Locate the cell with the specified text and output its (X, Y) center coordinate. 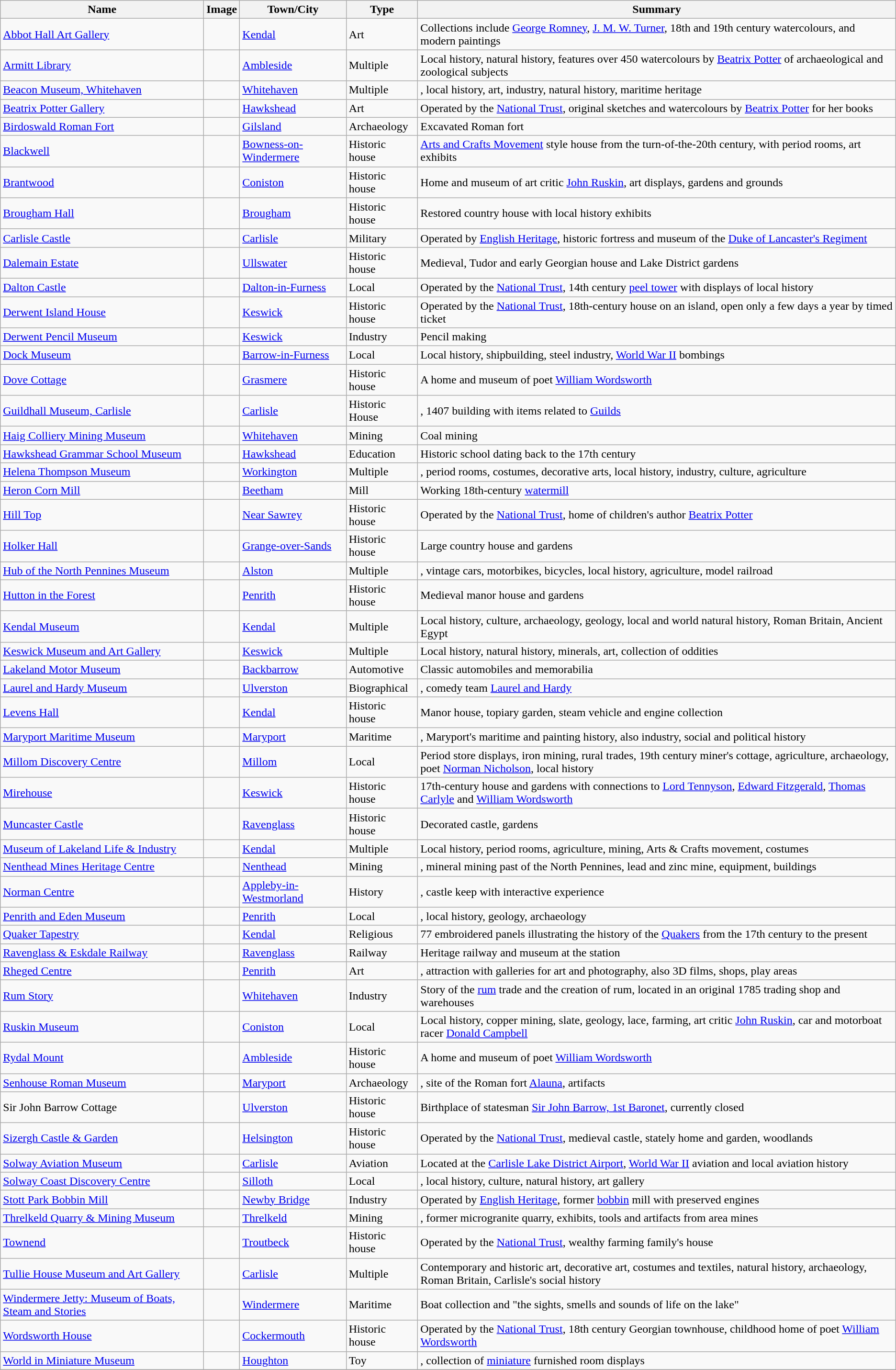
Cockermouth (293, 1336)
Medieval, Tudor and early Georgian house and Lake District gardens (657, 262)
Medieval manor house and gardens (657, 595)
Home and museum of art critic John Ruskin, art displays, gardens and grounds (657, 182)
Helena Thompson Museum (102, 472)
Operated by English Heritage, historic fortress and museum of the Duke of Lancaster's Regiment (657, 238)
World in Miniature Museum (102, 1360)
Brantwood (102, 182)
Threlkeld (293, 1218)
, mineral mining past of the North Pennines, lead and zinc mine, equipment, buildings (657, 867)
, castle keep with interactive experience (657, 891)
Hutton in the Forest (102, 595)
Boat collection and "the sights, smells and sounds of life on the lake" (657, 1305)
, Maryport's maritime and painting history, also industry, social and political history (657, 737)
Armitt Library (102, 65)
Birthplace of statesman Sir John Barrow, 1st Baronet, currently closed (657, 1108)
Silloth (293, 1181)
Penrith and Eden Museum (102, 916)
Townend (102, 1243)
Brougham (293, 213)
, local history, culture, natural history, art gallery (657, 1181)
Holker Hall (102, 546)
Story of the rum trade and the creation of rum, located in an original 1785 trading shop and warehouses (657, 996)
Beetham (293, 490)
, attraction with galleries for art and photography, also 3D films, shops, play areas (657, 971)
Museum of Lakeland Life & Industry (102, 849)
Name (102, 10)
, period rooms, costumes, decorative arts, local history, industry, culture, agriculture (657, 472)
Local history, period rooms, agriculture, mining, Arts & Crafts movement, costumes (657, 849)
Arts and Crafts Movement style house from the turn-of-the-20th century, with period rooms, art exhibits (657, 151)
Located at the Carlisle Lake District Airport, World War II aviation and local aviation history (657, 1163)
Collections include George Romney, J. M. W. Turner, 18th and 19th century watercolours, and modern paintings (657, 34)
Laurel and Hardy Museum (102, 688)
Period store displays, iron mining, rural trades, 19th century miner's cottage, agriculture, archaeology, poet Norman Nicholson, local history (657, 762)
, site of the Roman fort Alauna, artifacts (657, 1082)
Helsington (293, 1138)
Norman Centre (102, 891)
Operated by English Heritage, former bobbin mill with preserved engines (657, 1200)
Classic automobiles and memorabilia (657, 669)
Hawkshead Grammar School Museum (102, 454)
Heritage railway and museum at the station (657, 953)
Local history, natural history, features over 450 watercolours by Beatrix Potter of archaeological and zoological subjects (657, 65)
Brougham Hall (102, 213)
Local history, natural history, minerals, art, collection of oddities (657, 651)
Aviation (382, 1163)
Millom (293, 762)
, local history, art, industry, natural history, maritime heritage (657, 90)
Haig Colliery Mining Museum (102, 436)
Type (382, 10)
Solway Coast Discovery Centre (102, 1181)
Stott Park Bobbin Mill (102, 1200)
Town/City (293, 10)
Muncaster Castle (102, 824)
Threlkeld Quarry & Mining Museum (102, 1218)
Summary (657, 10)
Derwent Pencil Museum (102, 337)
Dock Museum (102, 355)
Tullie House Museum and Art Gallery (102, 1273)
Guildhall Museum, Carlisle (102, 411)
Nenthead (293, 867)
Quaker Tapestry (102, 934)
Operated by the National Trust, 18th-century house on an island, open only a few days a year by timed ticket (657, 312)
Keswick Museum and Art Gallery (102, 651)
, comedy team Laurel and Hardy (657, 688)
Backbarrow (293, 669)
Dalton Castle (102, 287)
Heron Corn Mill (102, 490)
Ruskin Museum (102, 1026)
Millom Discovery Centre (102, 762)
Maryport Maritime Museum (102, 737)
Local history, culture, archaeology, geology, local and world natural history, Roman Britain, Ancient Egypt (657, 626)
Kendal Museum (102, 626)
Operated by the National Trust, wealthy farming family's house (657, 1243)
Grange-over-Sands (293, 546)
Education (382, 454)
Dalemain Estate (102, 262)
Operated by the National Trust, home of children's author Beatrix Potter (657, 515)
Mirehouse (102, 793)
Birdoswald Roman Fort (102, 126)
Hill Top (102, 515)
Rum Story (102, 996)
77 embroidered panels illustrating the history of the Quakers from the 17th century to the present (657, 934)
Historic House (382, 411)
Automotive (382, 669)
Operated by the National Trust, medieval castle, stately home and garden, woodlands (657, 1138)
Nenthead Mines Heritage Centre (102, 867)
, former microgranite quarry, exhibits, tools and artifacts from area mines (657, 1218)
Operated by the National Trust, 14th century peel tower with displays of local history (657, 287)
Derwent Island House (102, 312)
Operated by the National Trust, original sketches and watercolours by Beatrix Potter for her books (657, 108)
, 1407 building with items related to Guilds (657, 411)
Dove Cottage (102, 380)
Newby Bridge (293, 1200)
Senhouse Roman Museum (102, 1082)
Coal mining (657, 436)
Religious (382, 934)
Military (382, 238)
Contemporary and historic art, decorative art, costumes and textiles, natural history, archaeology, Roman Britain, Carlisle's social history (657, 1273)
, collection of miniature furnished room displays (657, 1360)
Ullswater (293, 262)
Carlisle Castle (102, 238)
Grasmere (293, 380)
, vintage cars, motorbikes, bicycles, local history, agriculture, model railroad (657, 571)
Solway Aviation Museum (102, 1163)
Bowness-on-Windermere (293, 151)
Ravenglass & Eskdale Railway (102, 953)
Beacon Museum, Whitehaven (102, 90)
Decorated castle, gardens (657, 824)
Lakeland Motor Museum (102, 669)
Windermere Jetty: Museum of Boats, Steam and Stories (102, 1305)
Levens Hall (102, 712)
17th-century house and gardens with connections to Lord Tennyson, Edward Fitzgerald, Thomas Carlyle and William Wordsworth (657, 793)
Blackwell (102, 151)
Appleby-in-Westmorland (293, 891)
Sir John Barrow Cottage (102, 1108)
Large country house and gardens (657, 546)
Excavated Roman fort (657, 126)
Sizergh Castle & Garden (102, 1138)
Operated by the National Trust, 18th century Georgian townhouse, childhood home of poet William Wordsworth (657, 1336)
Image (222, 10)
Restored country house with local history exhibits (657, 213)
Workington (293, 472)
Near Sawrey (293, 515)
Rydal Mount (102, 1058)
History (382, 891)
Wordsworth House (102, 1336)
Houghton (293, 1360)
Manor house, topiary garden, steam vehicle and engine collection (657, 712)
Windermere (293, 1305)
Toy (382, 1360)
Historic school dating back to the 17th century (657, 454)
Alston (293, 571)
Dalton-in-Furness (293, 287)
Railway (382, 953)
Troutbeck (293, 1243)
Local history, shipbuilding, steel industry, World War II bombings (657, 355)
Rheged Centre (102, 971)
Gilsland (293, 126)
, local history, geology, archaeology (657, 916)
Beatrix Potter Gallery (102, 108)
Biographical (382, 688)
Abbot Hall Art Gallery (102, 34)
Mill (382, 490)
Hub of the North Pennines Museum (102, 571)
Local history, copper mining, slate, geology, lace, farming, art critic John Ruskin, car and motorboat racer Donald Campbell (657, 1026)
Working 18th-century watermill (657, 490)
Pencil making (657, 337)
Barrow-in-Furness (293, 355)
